Extract the [X, Y] coordinate from the center of the cell holding the provided text.  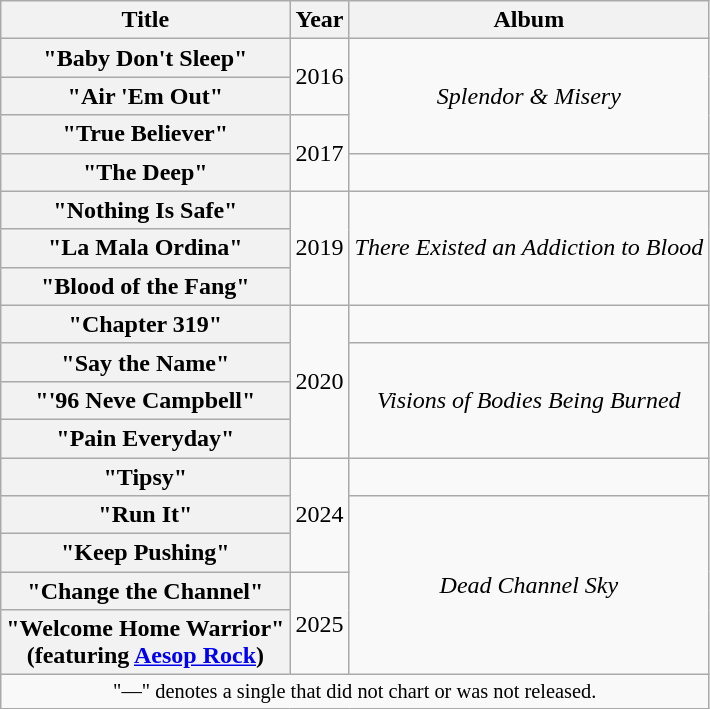
2019 [320, 248]
"'96 Neve Campbell" [146, 400]
2016 [320, 77]
"Welcome Home Warrior"(featuring Aesop Rock) [146, 642]
"Keep Pushing" [146, 553]
Title [146, 20]
"Change the Channel" [146, 591]
"Nothing Is Safe" [146, 210]
2020 [320, 381]
"The Deep" [146, 172]
"Tipsy" [146, 477]
"Run It" [146, 515]
"Pain Everyday" [146, 438]
Splendor & Misery [529, 96]
2024 [320, 515]
Dead Channel Sky [529, 586]
"True Believer" [146, 134]
Visions of Bodies Being Burned [529, 400]
"Chapter 319" [146, 324]
"Baby Don't Sleep" [146, 58]
There Existed an Addiction to Blood [529, 248]
Album [529, 20]
2025 [320, 624]
"Blood of the Fang" [146, 286]
Year [320, 20]
"Air 'Em Out" [146, 96]
2017 [320, 153]
"Say the Name" [146, 362]
"—" denotes a single that did not chart or was not released. [355, 692]
"La Mala Ordina" [146, 248]
